Return [X, Y] of the center of cell containing provided text 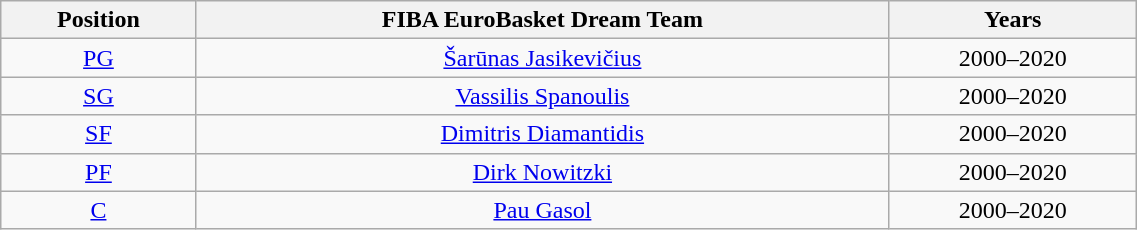
SG [98, 96]
Dimitris Diamantidis [542, 134]
Dirk Nowitzki [542, 172]
FIBA EuroBasket Dream Team [542, 20]
C [98, 210]
Position [98, 20]
Years [1013, 20]
Pau Gasol [542, 210]
PF [98, 172]
Šarūnas Jasikevičius [542, 58]
SF [98, 134]
Vassilis Spanoulis [542, 96]
PG [98, 58]
